From the cell containing the given text, extract its center point as (x, y) coordinate. 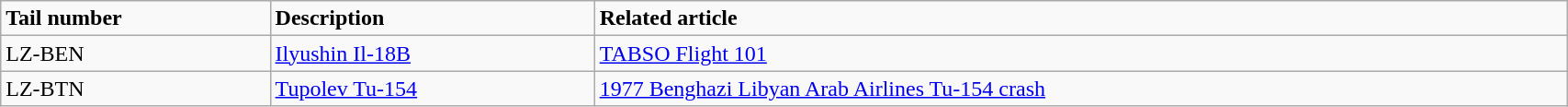
Tupolev Tu-154 (432, 89)
Tail number (136, 18)
Ilyushin Il-18B (432, 53)
LZ-BTN (136, 89)
LZ-BEN (136, 53)
Description (432, 18)
1977 Benghazi Libyan Arab Airlines Tu-154 crash (1080, 89)
TABSO Flight 101 (1080, 53)
Related article (1080, 18)
